For the text-containing cell, return its midpoint in (X, Y) coordinate format. 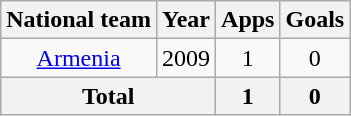
Apps (248, 20)
Year (186, 20)
National team (79, 20)
Armenia (79, 58)
Goals (315, 20)
2009 (186, 58)
Total (108, 96)
